From the cell containing the given text, extract its center point as [X, Y] coordinate. 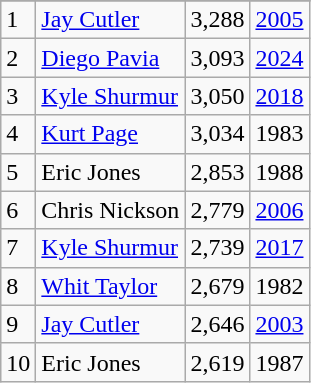
Chris Nickson [110, 210]
7 [18, 248]
2,619 [218, 362]
1982 [280, 286]
10 [18, 362]
2,679 [218, 286]
3,093 [218, 58]
4 [18, 134]
2,739 [218, 248]
1987 [280, 362]
9 [18, 324]
2018 [280, 96]
2,646 [218, 324]
Kurt Page [110, 134]
2 [18, 58]
3,050 [218, 96]
1 [18, 20]
2005 [280, 20]
2,853 [218, 172]
2003 [280, 324]
2,779 [218, 210]
2017 [280, 248]
2024 [280, 58]
3,288 [218, 20]
2006 [280, 210]
Diego Pavia [110, 58]
6 [18, 210]
3,034 [218, 134]
Whit Taylor [110, 286]
5 [18, 172]
1983 [280, 134]
8 [18, 286]
1988 [280, 172]
3 [18, 96]
